Find where the given text appears and provide that cell's center as (x, y) coordinate. 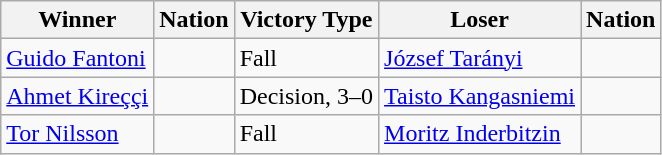
Loser (480, 20)
Victory Type (306, 20)
Decision, 3–0 (306, 96)
Guido Fantoni (78, 58)
Taisto Kangasniemi (480, 96)
Tor Nilsson (78, 134)
Winner (78, 20)
Ahmet Kireççi (78, 96)
Moritz Inderbitzin (480, 134)
József Tarányi (480, 58)
